Identify which cell holds the provided text, then report its [X, Y] central coordinate. 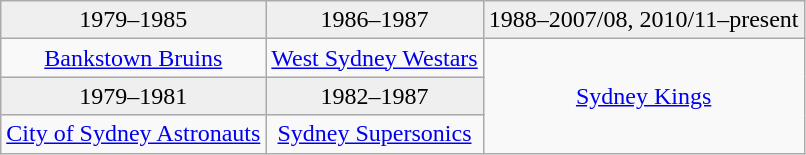
City of Sydney Astronauts [134, 134]
Sydney Supersonics [374, 134]
Sydney Kings [644, 96]
1988–2007/08, 2010/11–present [644, 20]
1986–1987 [374, 20]
1979–1981 [134, 96]
1979–1985 [134, 20]
Bankstown Bruins [134, 58]
1982–1987 [374, 96]
West Sydney Westars [374, 58]
